Extract the [X, Y] coordinate from the center of the cell holding the provided text.  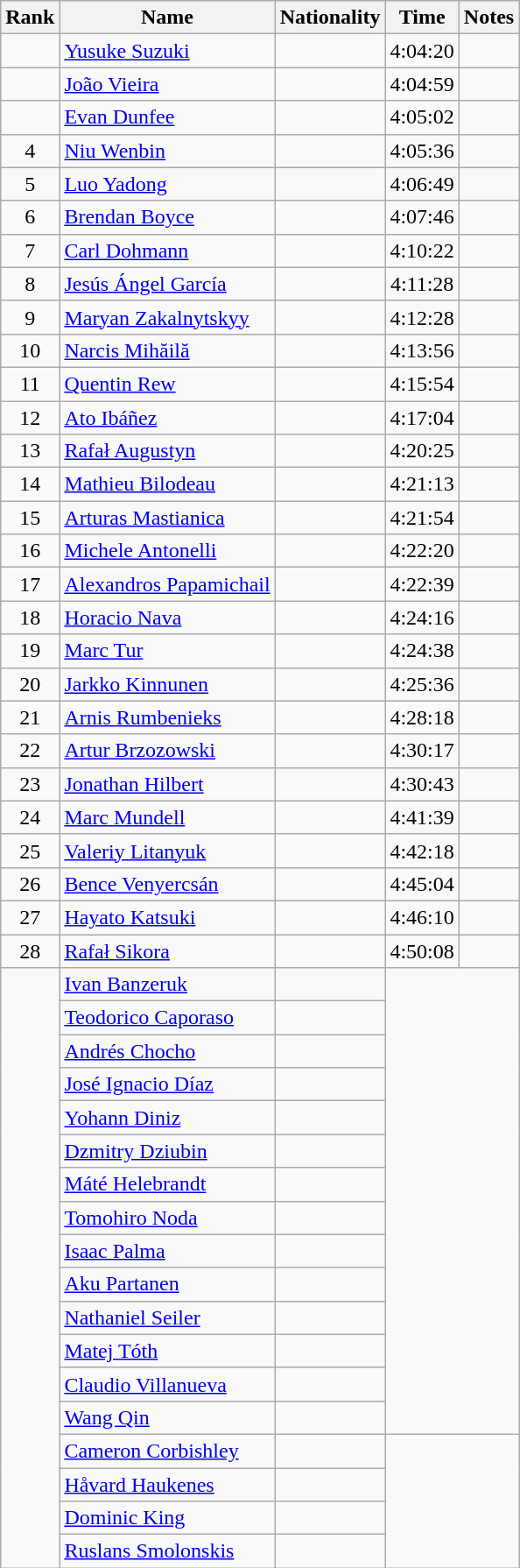
4:21:54 [422, 518]
28 [30, 950]
Cameron Corbishley [167, 1451]
4:25:36 [422, 684]
Mathieu Bilodeau [167, 484]
Evan Dunfee [167, 117]
13 [30, 451]
Dominic King [167, 1518]
Teodorico Caporaso [167, 1018]
Carl Dohmann [167, 251]
4:28:18 [422, 717]
11 [30, 384]
4 [30, 151]
16 [30, 551]
Aku Partanen [167, 1284]
4:50:08 [422, 950]
Horacio Nava [167, 618]
25 [30, 851]
20 [30, 684]
5 [30, 184]
19 [30, 651]
4:24:16 [422, 618]
27 [30, 917]
José Ignacio Díaz [167, 1084]
7 [30, 251]
Håvard Haukenes [167, 1485]
4:41:39 [422, 817]
Rafał Sikora [167, 950]
Ato Ibáñez [167, 418]
Valeriy Litanyuk [167, 851]
Arturas Mastianica [167, 518]
6 [30, 217]
Dzmitry Dziubin [167, 1151]
Narcis Mihăilă [167, 350]
4:17:04 [422, 418]
Marc Tur [167, 651]
26 [30, 884]
Rafał Augustyn [167, 451]
Yohann Diniz [167, 1118]
Wang Qin [167, 1417]
4:22:39 [422, 584]
Tomohiro Noda [167, 1218]
Jarkko Kinnunen [167, 684]
Notes [488, 18]
Nathaniel Seiler [167, 1317]
18 [30, 618]
Jonathan Hilbert [167, 784]
Ivan Banzeruk [167, 985]
4:42:18 [422, 851]
4:22:20 [422, 551]
4:06:49 [422, 184]
9 [30, 317]
Jesús Ángel García [167, 284]
4:10:22 [422, 251]
Andrés Chocho [167, 1051]
4:07:46 [422, 217]
Matej Tóth [167, 1351]
Artur Brzozowski [167, 751]
14 [30, 484]
Bence Venyercsán [167, 884]
João Vieira [167, 84]
12 [30, 418]
8 [30, 284]
Rank [30, 18]
Name [167, 18]
Isaac Palma [167, 1251]
Marc Mundell [167, 817]
Brendan Boyce [167, 217]
Alexandros Papamichail [167, 584]
4:13:56 [422, 350]
4:30:17 [422, 751]
Time [422, 18]
4:46:10 [422, 917]
Niu Wenbin [167, 151]
Hayato Katsuki [167, 917]
24 [30, 817]
Luo Yadong [167, 184]
4:05:02 [422, 117]
Yusuke Suzuki [167, 51]
4:11:28 [422, 284]
17 [30, 584]
21 [30, 717]
4:15:54 [422, 384]
4:05:36 [422, 151]
4:12:28 [422, 317]
4:20:25 [422, 451]
Claudio Villanueva [167, 1384]
Nationality [330, 18]
4:30:43 [422, 784]
10 [30, 350]
Maryan Zakalnytskyy [167, 317]
Máté Helebrandt [167, 1184]
4:21:13 [422, 484]
Ruslans Smolonskis [167, 1551]
4:04:20 [422, 51]
Michele Antonelli [167, 551]
4:24:38 [422, 651]
15 [30, 518]
4:04:59 [422, 84]
23 [30, 784]
Arnis Rumbenieks [167, 717]
Quentin Rew [167, 384]
22 [30, 751]
4:45:04 [422, 884]
